Provide the (X, Y) coordinate of the cell's center where the given text is located.  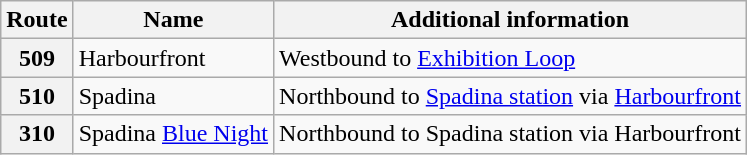
Additional information (510, 20)
509 (37, 58)
Westbound to Exhibition Loop (510, 58)
Spadina (173, 96)
Spadina Blue Night (173, 134)
Route (37, 20)
310 (37, 134)
Harbourfront (173, 58)
Name (173, 20)
510 (37, 96)
